Identify which cell holds the provided text, then report its (x, y) central coordinate. 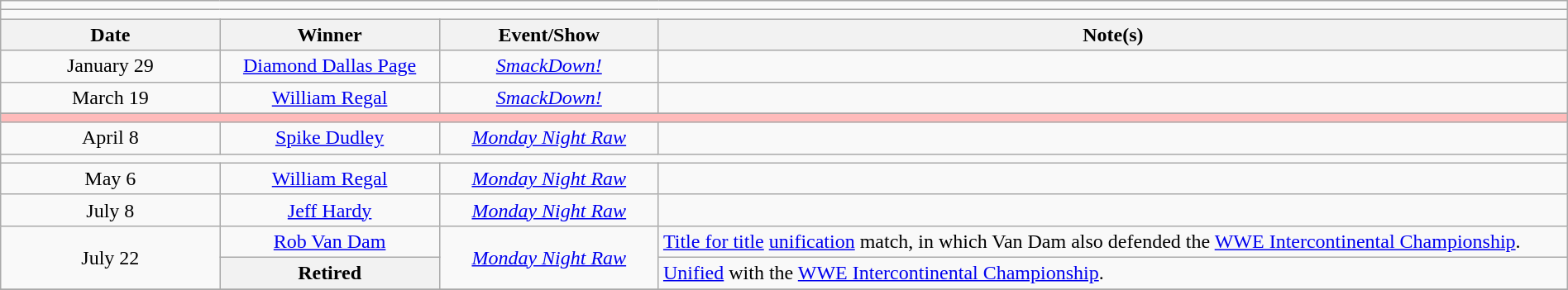
Winner (329, 35)
Spike Dudley (329, 138)
Diamond Dallas Page (329, 66)
July 22 (111, 257)
March 19 (111, 97)
Jeff Hardy (329, 210)
May 6 (111, 178)
Event/Show (549, 35)
Title for title unification match, in which Van Dam also defended the WWE Intercontinental Championship. (1113, 241)
Retired (329, 273)
Note(s) (1113, 35)
April 8 (111, 138)
Date (111, 35)
Rob Van Dam (329, 241)
January 29 (111, 66)
Unified with the WWE Intercontinental Championship. (1113, 273)
July 8 (111, 210)
